Extract the [X, Y] coordinate from the center of the cell holding the provided text.  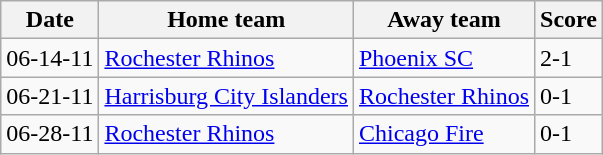
Date [50, 20]
Harrisburg City Islanders [226, 96]
2-1 [569, 58]
Phoenix SC [444, 58]
06-28-11 [50, 134]
06-21-11 [50, 96]
Score [569, 20]
06-14-11 [50, 58]
Chicago Fire [444, 134]
Home team [226, 20]
Away team [444, 20]
